Provide the [X, Y] coordinate of the cell's center where the given text is located.  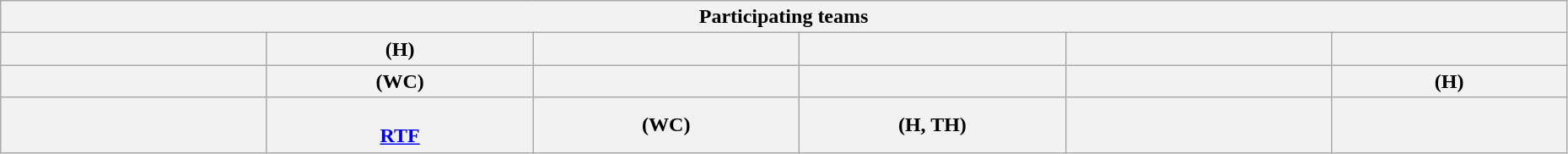
(H, TH) [933, 125]
RTF [400, 125]
Participating teams [784, 17]
